Return the [X, Y] coordinate for the center point of the cell that contains the specified text.  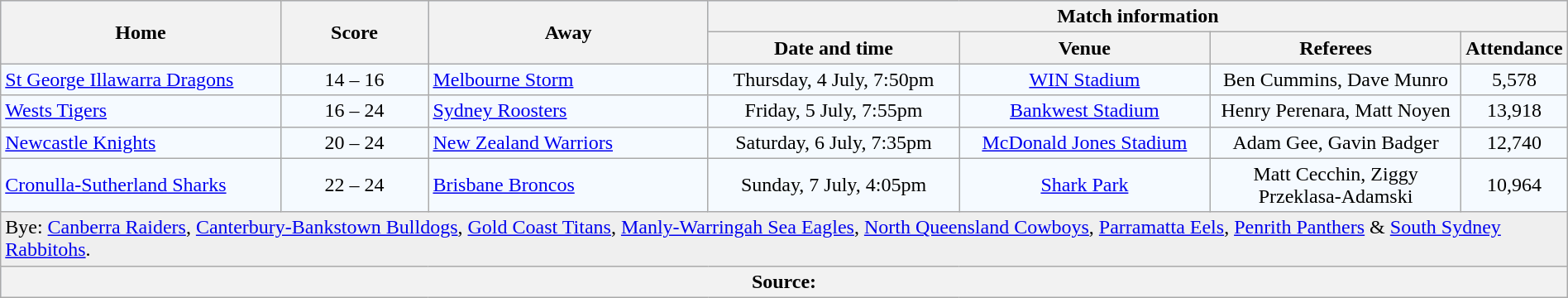
Brisbane Broncos [569, 185]
Away [569, 32]
Shark Park [1085, 185]
14 – 16 [354, 79]
Date and time [834, 48]
13,918 [1514, 111]
Henry Perenara, Matt Noyen [1335, 111]
Home [141, 32]
20 – 24 [354, 142]
Score [354, 32]
Attendance [1514, 48]
New Zealand Warriors [569, 142]
Melbourne Storm [569, 79]
22 – 24 [354, 185]
Wests Tigers [141, 111]
Sunday, 7 July, 4:05pm [834, 185]
St George Illawarra Dragons [141, 79]
Matt Cecchin, Ziggy Przeklasa-Adamski [1335, 185]
Thursday, 4 July, 7:50pm [834, 79]
Venue [1085, 48]
Cronulla-Sutherland Sharks [141, 185]
Newcastle Knights [141, 142]
Source: [784, 281]
Sydney Roosters [569, 111]
Bankwest Stadium [1085, 111]
Match information [1138, 17]
16 – 24 [354, 111]
10,964 [1514, 185]
Adam Gee, Gavin Badger [1335, 142]
5,578 [1514, 79]
12,740 [1514, 142]
Ben Cummins, Dave Munro [1335, 79]
Saturday, 6 July, 7:35pm [834, 142]
McDonald Jones Stadium [1085, 142]
Friday, 5 July, 7:55pm [834, 111]
WIN Stadium [1085, 79]
Referees [1335, 48]
